Pinpoint the cell where the given text exists, returning its [X, Y] midpoint coordinate. 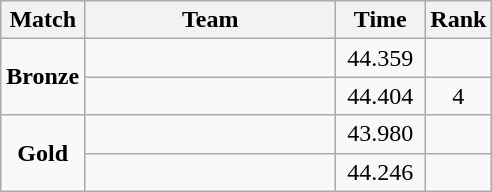
Match [43, 20]
Rank [458, 20]
Team [210, 20]
Bronze [43, 77]
Gold [43, 153]
43.980 [380, 134]
44.359 [380, 58]
44.404 [380, 96]
4 [458, 96]
Time [380, 20]
44.246 [380, 172]
